Output the (X, Y) coordinate of the center of the cell containing the given text.  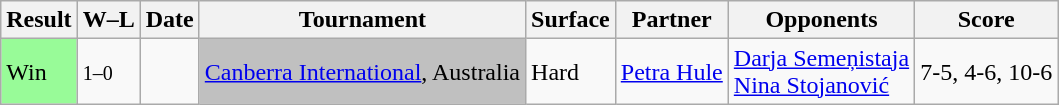
Partner (672, 20)
Canberra International, Australia (362, 72)
Date (170, 20)
Tournament (362, 20)
Surface (571, 20)
Win (39, 72)
Result (39, 20)
W–L (108, 20)
7-5, 4-6, 10-6 (986, 72)
Darja Semeņistaja Nina Stojanović (821, 72)
Petra Hule (672, 72)
1–0 (108, 72)
Opponents (821, 20)
Hard (571, 72)
Score (986, 20)
